Return (X, Y) of the center of cell containing provided text 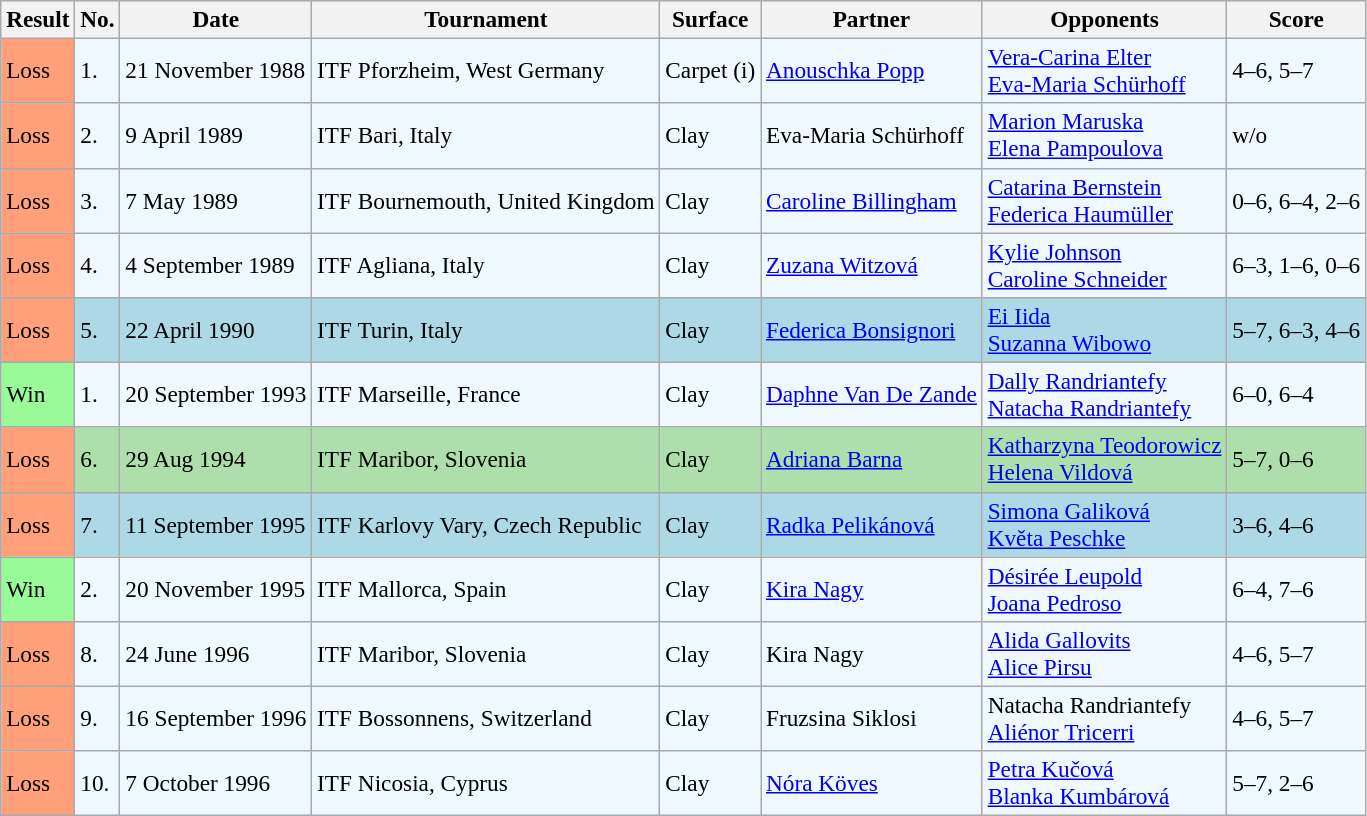
Score (1296, 19)
Natacha Randriantefy Aliénor Tricerri (1104, 718)
No. (98, 19)
9 April 1989 (216, 136)
Partner (872, 19)
Zuzana Witzová (872, 264)
9. (98, 718)
20 November 1995 (216, 588)
Federica Bonsignori (872, 330)
4 September 1989 (216, 264)
ITF Agliana, Italy (486, 264)
7 October 1996 (216, 784)
Catarina Bernstein Federica Haumüller (1104, 200)
ITF Nicosia, Cyprus (486, 784)
22 April 1990 (216, 330)
Date (216, 19)
Marion Maruska Elena Pampoulova (1104, 136)
20 September 1993 (216, 394)
Dally Randriantefy Natacha Randriantefy (1104, 394)
24 June 1996 (216, 654)
5–7, 2–6 (1296, 784)
4. (98, 264)
Alida Gallovits Alice Pirsu (1104, 654)
29 Aug 1994 (216, 460)
ITF Bossonnens, Switzerland (486, 718)
5. (98, 330)
Opponents (1104, 19)
ITF Karlovy Vary, Czech Republic (486, 524)
Surface (710, 19)
7. (98, 524)
Katharzyna Teodorowicz Helena Vildová (1104, 460)
11 September 1995 (216, 524)
Eva-Maria Schürhoff (872, 136)
5–7, 6–3, 4–6 (1296, 330)
Carpet (i) (710, 70)
ITF Turin, Italy (486, 330)
16 September 1996 (216, 718)
6–3, 1–6, 0–6 (1296, 264)
7 May 1989 (216, 200)
Radka Pelikánová (872, 524)
Ei Iida Suzanna Wibowo (1104, 330)
21 November 1988 (216, 70)
5–7, 0–6 (1296, 460)
Result (38, 19)
w/o (1296, 136)
Adriana Barna (872, 460)
ITF Bari, Italy (486, 136)
Tournament (486, 19)
ITF Pforzheim, West Germany (486, 70)
Kylie Johnson Caroline Schneider (1104, 264)
Caroline Billingham (872, 200)
Vera-Carina Elter Eva-Maria Schürhoff (1104, 70)
6–0, 6–4 (1296, 394)
Désirée Leupold Joana Pedroso (1104, 588)
0–6, 6–4, 2–6 (1296, 200)
Anouschka Popp (872, 70)
Fruzsina Siklosi (872, 718)
Daphne Van De Zande (872, 394)
3. (98, 200)
Nóra Köves (872, 784)
Petra Kučová Blanka Kumbárová (1104, 784)
6. (98, 460)
Simona Galiková Květa Peschke (1104, 524)
6–4, 7–6 (1296, 588)
ITF Marseille, France (486, 394)
ITF Bournemouth, United Kingdom (486, 200)
8. (98, 654)
3–6, 4–6 (1296, 524)
ITF Mallorca, Spain (486, 588)
10. (98, 784)
